Detect which cell encompasses the target text, then output its (x, y) center coordinate. 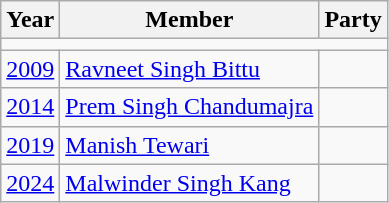
Year (30, 20)
Ravneet Singh Bittu (190, 69)
2024 (30, 183)
Prem Singh Chandumajra (190, 107)
Manish Tewari (190, 145)
Member (190, 20)
2009 (30, 69)
Malwinder Singh Kang (190, 183)
2019 (30, 145)
Party (353, 20)
2014 (30, 107)
